Scan for the cell matching the given text and deliver its (X, Y) coordinate at center. 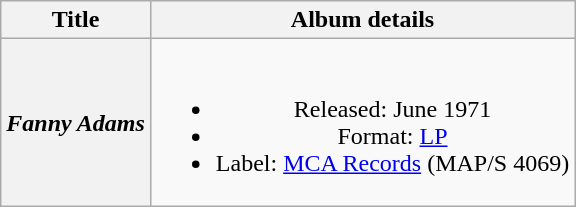
Fanny Adams (76, 122)
Title (76, 20)
Album details (362, 20)
Released: June 1971Format: LPLabel: MCA Records (MAP/S 4069) (362, 122)
